Identify which cell holds the provided text, then report its [X, Y] central coordinate. 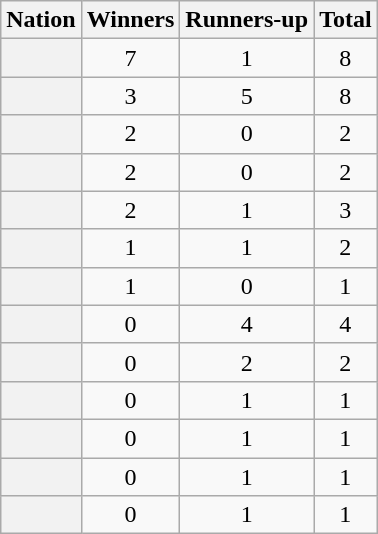
7 [130, 58]
Winners [130, 20]
Total [346, 20]
5 [247, 96]
Nation [41, 20]
Runners-up [247, 20]
